Identify which cell holds the provided text, then report its (x, y) central coordinate. 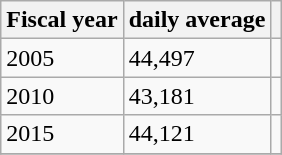
44,121 (197, 134)
2005 (62, 58)
43,181 (197, 96)
2015 (62, 134)
44,497 (197, 58)
daily average (197, 20)
Fiscal year (62, 20)
2010 (62, 96)
